Extract the [x, y] coordinate from the center of the cell holding the provided text.  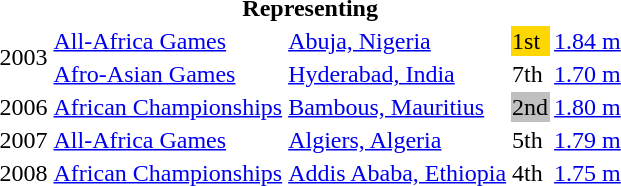
2nd [530, 107]
7th [530, 74]
Hyderabad, India [398, 74]
African Championships [168, 107]
Afro-Asian Games [168, 74]
1st [530, 41]
Abuja, Nigeria [398, 41]
Algiers, Algeria [398, 140]
Bambous, Mauritius [398, 107]
5th [530, 140]
